Search for the cell housing the specified text and yield its (x, y) center coordinate. 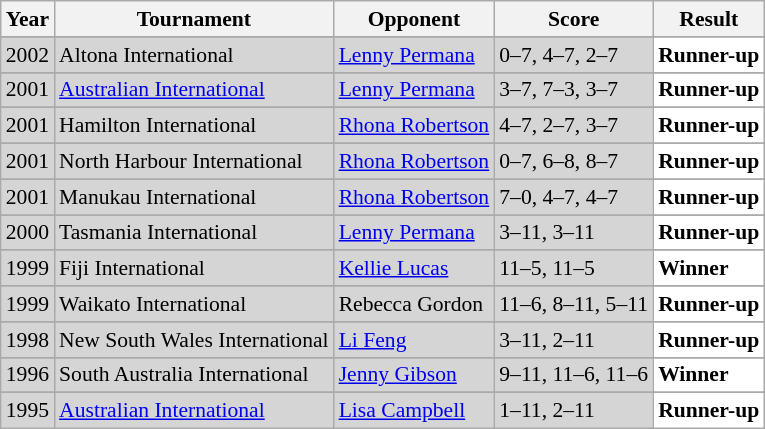
11–6, 8–11, 5–11 (574, 304)
3–11, 3–11 (574, 233)
3–11, 2–11 (574, 340)
Year (28, 19)
North Harbour International (194, 162)
1998 (28, 340)
7–0, 4–7, 4–7 (574, 197)
4–7, 2–7, 3–7 (574, 126)
0–7, 6–8, 8–7 (574, 162)
Result (708, 19)
South Australia International (194, 375)
Li Feng (414, 340)
Waikato International (194, 304)
Kellie Lucas (414, 269)
Hamilton International (194, 126)
Fiji International (194, 269)
1–11, 2–11 (574, 411)
Jenny Gibson (414, 375)
11–5, 11–5 (574, 269)
Altona International (194, 55)
Tasmania International (194, 233)
Tournament (194, 19)
3–7, 7–3, 3–7 (574, 90)
2000 (28, 233)
New South Wales International (194, 340)
Opponent (414, 19)
0–7, 4–7, 2–7 (574, 55)
Score (574, 19)
Lisa Campbell (414, 411)
Manukau International (194, 197)
1996 (28, 375)
2002 (28, 55)
1995 (28, 411)
9–11, 11–6, 11–6 (574, 375)
Rebecca Gordon (414, 304)
